Return (X, Y) of the center of cell containing provided text 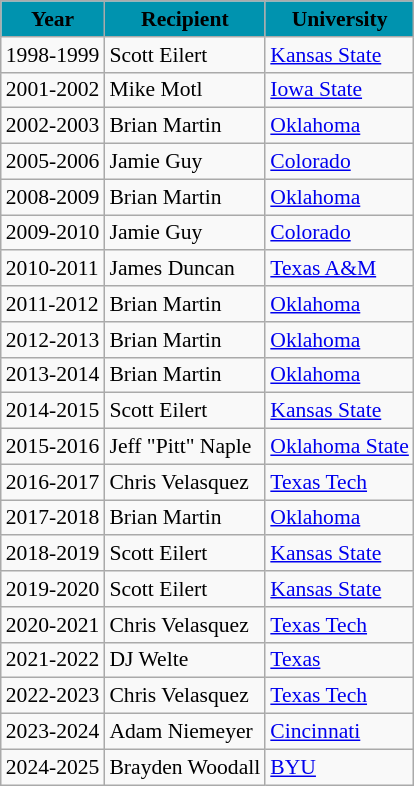
Texas A&M (340, 269)
2019-2020 (53, 589)
Adam Niemeyer (184, 732)
University (340, 19)
2018-2019 (53, 554)
BYU (340, 767)
2023-2024 (53, 732)
Recipient (184, 19)
2021-2022 (53, 660)
DJ Welte (184, 660)
Mike Motl (184, 90)
2010-2011 (53, 269)
James Duncan (184, 269)
Jeff "Pitt" Naple (184, 447)
2001-2002 (53, 90)
2002-2003 (53, 126)
2017-2018 (53, 518)
1998-1999 (53, 55)
2016-2017 (53, 482)
2015-2016 (53, 447)
Iowa State (340, 90)
Oklahoma State (340, 447)
2022-2023 (53, 696)
2011-2012 (53, 304)
2020-2021 (53, 625)
2012-2013 (53, 340)
2008-2009 (53, 197)
2014-2015 (53, 411)
2005-2006 (53, 162)
Texas (340, 660)
Cincinnati (340, 732)
Year (53, 19)
2009-2010 (53, 233)
2024-2025 (53, 767)
Brayden Woodall (184, 767)
2013-2014 (53, 375)
